For the text-containing cell, return its midpoint in (X, Y) coordinate format. 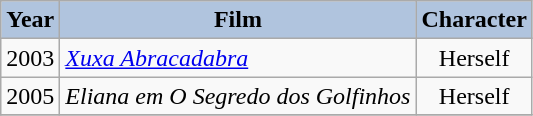
2005 (30, 96)
Year (30, 20)
Film (238, 20)
Eliana em O Segredo dos Golfinhos (238, 96)
Character (474, 20)
Xuxa Abracadabra (238, 58)
2003 (30, 58)
